Output the [x, y] coordinate of the center of the cell containing the given text.  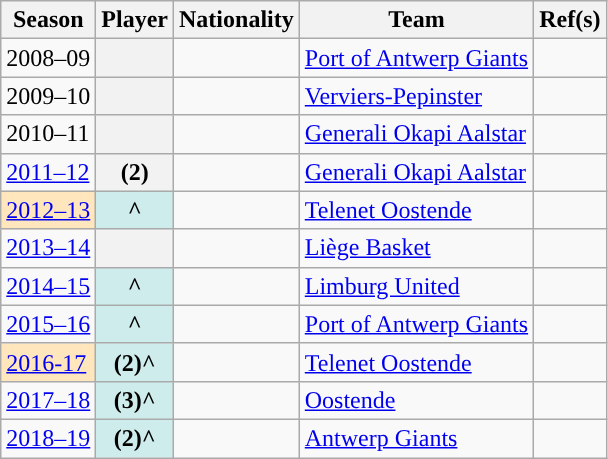
2018–19 [48, 438]
Nationality [237, 20]
Season [48, 20]
(2) [135, 172]
Antwerp Giants [416, 438]
(3)^ [135, 400]
Player [135, 20]
Ref(s) [570, 20]
Verviers-Pepinster [416, 96]
2017–18 [48, 400]
2015–16 [48, 324]
2011–12 [48, 172]
2012–13 [48, 210]
2014–15 [48, 286]
Oostende [416, 400]
2009–10 [48, 96]
Limburg United [416, 286]
Liège Basket [416, 248]
2013–14 [48, 248]
2016-17 [48, 362]
2010–11 [48, 134]
Team [416, 20]
2008–09 [48, 58]
